Scan for the cell matching the given text and deliver its [x, y] coordinate at center. 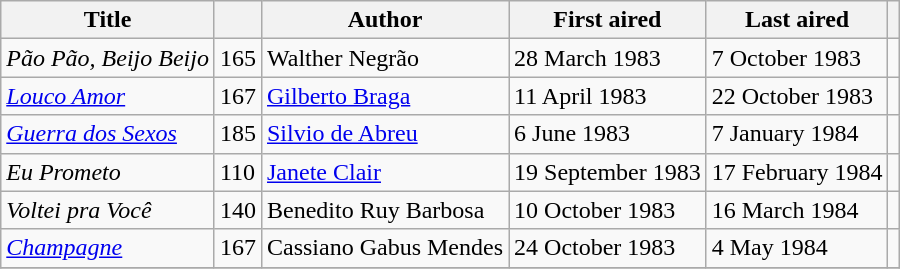
4 May 1984 [797, 248]
28 March 1983 [608, 58]
Voltei pra Você [108, 210]
Eu Prometo [108, 172]
Author [384, 20]
Guerra dos Sexos [108, 134]
185 [238, 134]
Champagne [108, 248]
Walther Negrão [384, 58]
Benedito Ruy Barbosa [384, 210]
Last aired [797, 20]
Silvio de Abreu [384, 134]
11 April 1983 [608, 96]
Pão Pão, Beijo Beijo [108, 58]
Gilberto Braga [384, 96]
16 March 1984 [797, 210]
22 October 1983 [797, 96]
7 January 1984 [797, 134]
Janete Clair [384, 172]
110 [238, 172]
7 October 1983 [797, 58]
24 October 1983 [608, 248]
10 October 1983 [608, 210]
Louco Amor [108, 96]
Cassiano Gabus Mendes [384, 248]
165 [238, 58]
17 February 1984 [797, 172]
19 September 1983 [608, 172]
First aired [608, 20]
Title [108, 20]
6 June 1983 [608, 134]
140 [238, 210]
